Return [x, y] of the center of cell containing provided text 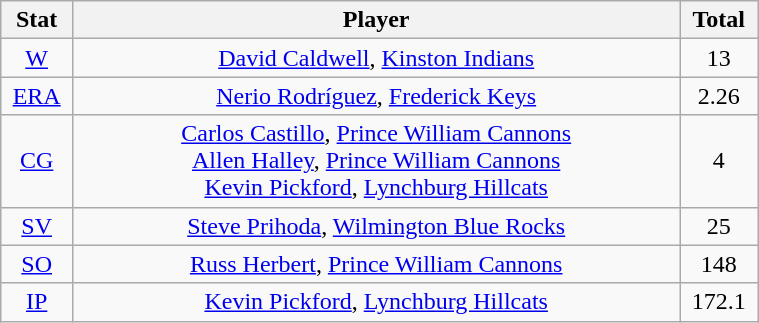
Stat [37, 20]
2.26 [719, 96]
David Caldwell, Kinston Indians [376, 58]
172.1 [719, 302]
SO [37, 264]
148 [719, 264]
CG [37, 161]
IP [37, 302]
ERA [37, 96]
25 [719, 226]
Nerio Rodríguez, Frederick Keys [376, 96]
Total [719, 20]
4 [719, 161]
Kevin Pickford, Lynchburg Hillcats [376, 302]
Carlos Castillo, Prince William Cannons Allen Halley, Prince William Cannons Kevin Pickford, Lynchburg Hillcats [376, 161]
SV [37, 226]
Steve Prihoda, Wilmington Blue Rocks [376, 226]
W [37, 58]
Player [376, 20]
Russ Herbert, Prince William Cannons [376, 264]
13 [719, 58]
